Detect which cell encompasses the target text, then output its [X, Y] center coordinate. 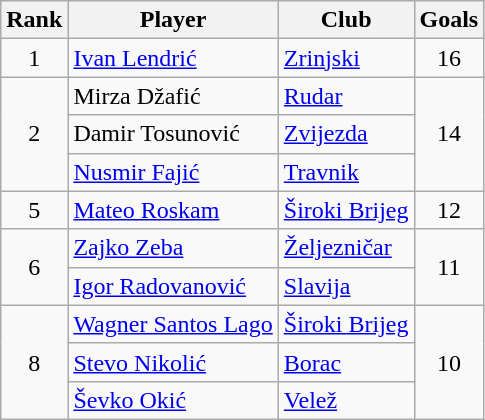
Rudar [346, 96]
8 [34, 362]
Igor Radovanović [173, 286]
Ševko Okić [173, 400]
6 [34, 267]
2 [34, 134]
Damir Tosunović [173, 134]
Slavija [346, 286]
16 [449, 58]
Stevo Nikolić [173, 362]
Nusmir Fajić [173, 172]
Mirza Džafić [173, 96]
14 [449, 134]
Zajko Zeba [173, 248]
Zvijezda [346, 134]
Željezničar [346, 248]
Goals [449, 20]
Player [173, 20]
12 [449, 210]
5 [34, 210]
Wagner Santos Lago [173, 324]
Rank [34, 20]
Travnik [346, 172]
1 [34, 58]
11 [449, 267]
10 [449, 362]
Borac [346, 362]
Ivan Lendrić [173, 58]
Club [346, 20]
Zrinjski [346, 58]
Mateo Roskam [173, 210]
Velež [346, 400]
